Detect which cell encompasses the target text, then output its [X, Y] center coordinate. 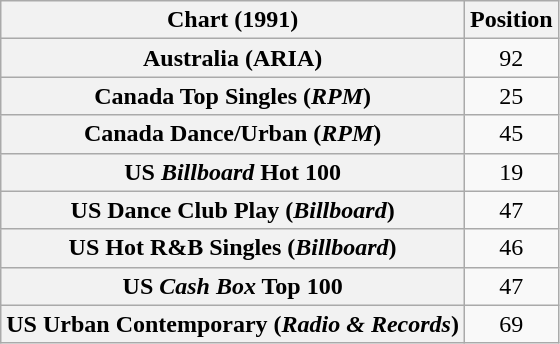
Australia (ARIA) [233, 58]
Chart (1991) [233, 20]
US Urban Contemporary (Radio & Records) [233, 324]
25 [511, 96]
Canada Dance/Urban (RPM) [233, 134]
US Hot R&B Singles (Billboard) [233, 248]
69 [511, 324]
46 [511, 248]
US Dance Club Play (Billboard) [233, 210]
US Cash Box Top 100 [233, 286]
45 [511, 134]
Position [511, 20]
US Billboard Hot 100 [233, 172]
Canada Top Singles (RPM) [233, 96]
19 [511, 172]
92 [511, 58]
